Scan for the cell matching the given text and deliver its (x, y) coordinate at center. 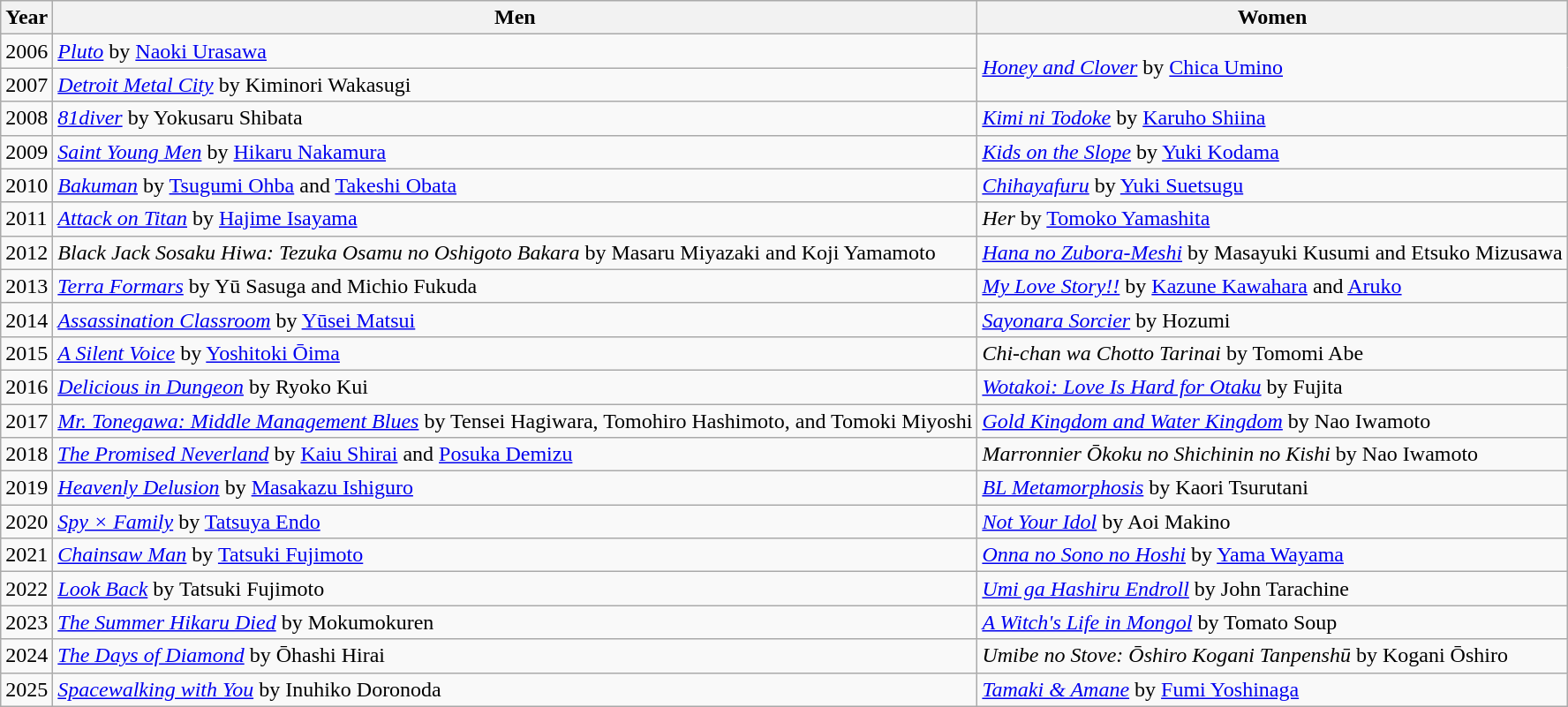
BL Metamorphosis by Kaori Tsurutani (1272, 488)
Honey and Clover by Chica Umino (1272, 68)
Umi ga Hashiru Endroll by John Tarachine (1272, 589)
Mr. Tonegawa: Middle Management Blues by Tensei Hagiwara, Tomohiro Hashimoto, and Tomoki Miyoshi (516, 421)
Her by Tomoko Yamashita (1272, 219)
2025 (26, 689)
Look Back by Tatsuki Fujimoto (516, 589)
Marronnier Ōkoku no Shichinin no Kishi by Nao Iwamoto (1272, 455)
Gold Kingdom and Water Kingdom by Nao Iwamoto (1272, 421)
Umibe no Stove: Ōshiro Kogani Tanpenshū by Kogani Ōshiro (1272, 656)
A Silent Voice by Yoshitoki Ōima (516, 353)
The Promised Neverland by Kaiu Shirai and Posuka Demizu (516, 455)
2021 (26, 555)
2018 (26, 455)
Kids on the Slope by Yuki Kodama (1272, 152)
Spy × Family by Tatsuya Endo (516, 522)
Men (516, 18)
81diver by Yokusaru Shibata (516, 118)
2006 (26, 51)
2013 (26, 286)
Black Jack Sosaku Hiwa: Tezuka Osamu no Oshigoto Bakara by Masaru Miyazaki and Koji Yamamoto (516, 252)
Spacewalking with You by Inuhiko Doronoda (516, 689)
2017 (26, 421)
Chi-chan wa Chotto Tarinai by Tomomi Abe (1272, 353)
2016 (26, 387)
Kimi ni Todoke by Karuho Shiina (1272, 118)
Hana no Zubora-Meshi by Masayuki Kusumi and Etsuko Mizusawa (1272, 252)
2008 (26, 118)
2024 (26, 656)
A Witch's Life in Mongol by Tomato Soup (1272, 622)
2014 (26, 320)
Chihayafuru by Yuki Suetsugu (1272, 185)
My Love Story!! by Kazune Kawahara and Aruko (1272, 286)
2020 (26, 522)
Saint Young Men by Hikaru Nakamura (516, 152)
Tamaki & Amane by Fumi Yoshinaga (1272, 689)
Attack on Titan by Hajime Isayama (516, 219)
Sayonara Sorcier by Hozumi (1272, 320)
2009 (26, 152)
Women (1272, 18)
2019 (26, 488)
Wotakoi: Love Is Hard for Otaku by Fujita (1272, 387)
2007 (26, 85)
2012 (26, 252)
Pluto by Naoki Urasawa (516, 51)
The Days of Diamond by Ōhashi Hirai (516, 656)
Assassination Classroom by Yūsei Matsui (516, 320)
Bakuman by Tsugumi Ohba and Takeshi Obata (516, 185)
Onna no Sono no Hoshi by Yama Wayama (1272, 555)
Terra Formars by Yū Sasuga and Michio Fukuda (516, 286)
Delicious in Dungeon by Ryoko Kui (516, 387)
2011 (26, 219)
Chainsaw Man by Tatsuki Fujimoto (516, 555)
2023 (26, 622)
2010 (26, 185)
2022 (26, 589)
2015 (26, 353)
Detroit Metal City by Kiminori Wakasugi (516, 85)
The Summer Hikaru Died by Mokumokuren (516, 622)
Not Your Idol by Aoi Makino (1272, 522)
Heavenly Delusion by Masakazu Ishiguro (516, 488)
Year (26, 18)
